Capture the cell that displays the provided text and extract its [x, y] central coordinate. 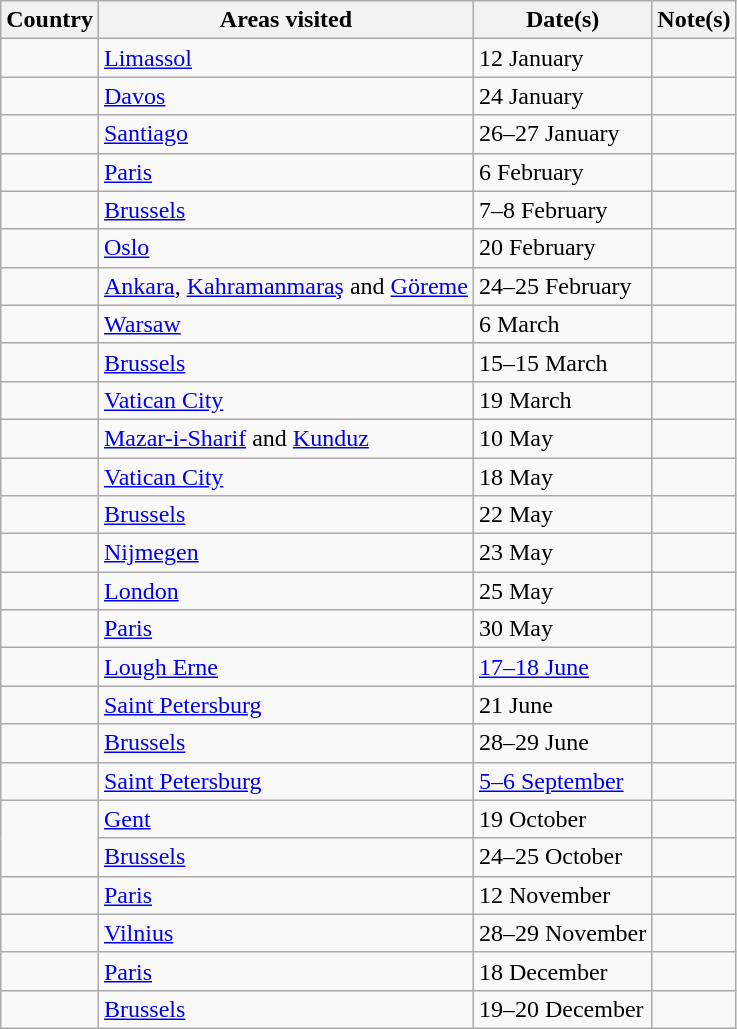
19 March [562, 400]
19–20 December [562, 1009]
Vilnius [286, 933]
Oslo [286, 248]
Ankara, Kahramanmaraş and Göreme [286, 286]
23 May [562, 553]
12 January [562, 58]
6 March [562, 324]
20 February [562, 248]
Limassol [286, 58]
London [286, 591]
Mazar-i-Sharif and Kunduz [286, 438]
Warsaw [286, 324]
30 May [562, 629]
Santiago [286, 134]
6 February [562, 172]
15–15 March [562, 362]
25 May [562, 591]
24–25 February [562, 286]
Areas visited [286, 20]
Country [50, 20]
Note(s) [694, 20]
28–29 June [562, 743]
7–8 February [562, 210]
26–27 January [562, 134]
5–6 September [562, 781]
Nijmegen [286, 553]
Davos [286, 96]
12 November [562, 895]
Date(s) [562, 20]
18 May [562, 477]
24–25 October [562, 857]
19 October [562, 819]
21 June [562, 705]
Lough Erne [286, 667]
18 December [562, 971]
17–18 June [562, 667]
28–29 November [562, 933]
22 May [562, 515]
10 May [562, 438]
24 January [562, 96]
Gent [286, 819]
